Extract the [x, y] coordinate from the center of the cell holding the provided text.  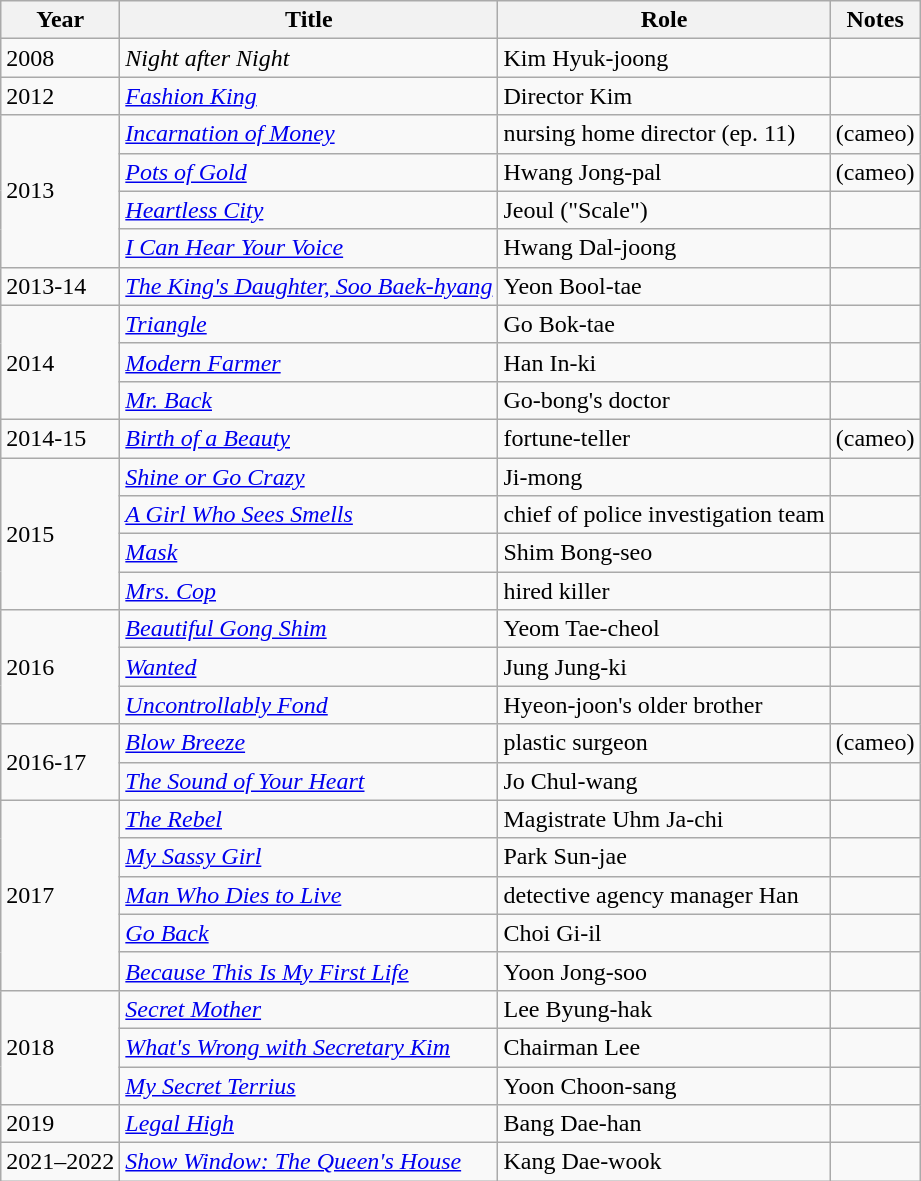
2008 [60, 58]
Beautiful Gong Shim [309, 629]
Jung Jung-ki [664, 667]
Uncontrollably Fond [309, 705]
Lee Byung-hak [664, 1009]
Jo Chul-wang [664, 781]
Secret Mother [309, 1009]
Shine or Go Crazy [309, 477]
Choi Gi-il [664, 933]
Night after Night [309, 58]
Yoon Jong-soo [664, 971]
2019 [60, 1124]
2016-17 [60, 762]
Incarnation of Money [309, 134]
Yoon Choon-sang [664, 1085]
Mrs. Cop [309, 591]
Jeoul ("Scale") [664, 210]
My Sassy Girl [309, 857]
Blow Breeze [309, 743]
2018 [60, 1047]
2014 [60, 362]
A Girl Who Sees Smells [309, 515]
2013-14 [60, 286]
2017 [60, 895]
Fashion King [309, 96]
My Secret Terrius [309, 1085]
Modern Farmer [309, 362]
detective agency manager Han [664, 895]
What's Wrong with Secretary Kim [309, 1047]
Hyeon-joon's older brother [664, 705]
Shim Bong-seo [664, 553]
Role [664, 20]
Title [309, 20]
2013 [60, 191]
Man Who Dies to Live [309, 895]
Triangle [309, 324]
Mask [309, 553]
Go Back [309, 933]
The Rebel [309, 819]
Magistrate Uhm Ja-chi [664, 819]
Year [60, 20]
2015 [60, 534]
Yeom Tae-cheol [664, 629]
Han In-ki [664, 362]
Chairman Lee [664, 1047]
Show Window: The Queen's House [309, 1162]
The Sound of Your Heart [309, 781]
2014-15 [60, 438]
Bang Dae-han [664, 1124]
Kim Hyuk-joong [664, 58]
Hwang Jong-pal [664, 172]
The King's Daughter, Soo Baek-hyang [309, 286]
Mr. Back [309, 400]
nursing home director (ep. 11) [664, 134]
fortune-teller [664, 438]
Heartless City [309, 210]
Kang Dae-wook [664, 1162]
I Can Hear Your Voice [309, 248]
Hwang Dal-joong [664, 248]
plastic surgeon [664, 743]
Yeon Bool-tae [664, 286]
2012 [60, 96]
2016 [60, 667]
Birth of a Beauty [309, 438]
Notes [875, 20]
hired killer [664, 591]
Ji-mong [664, 477]
Because This Is My First Life [309, 971]
Park Sun-jae [664, 857]
Director Kim [664, 96]
chief of police investigation team [664, 515]
Legal High [309, 1124]
Go-bong's doctor [664, 400]
Wanted [309, 667]
2021–2022 [60, 1162]
Go Bok-tae [664, 324]
Pots of Gold [309, 172]
